Provide the (x, y) coordinate of the cell's center where the given text is located.  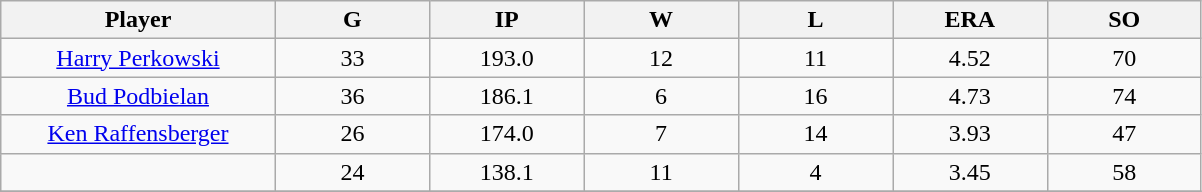
Bud Podbielan (138, 96)
36 (352, 96)
4 (815, 172)
26 (352, 134)
12 (661, 58)
L (815, 20)
G (352, 20)
4.52 (970, 58)
Harry Perkowski (138, 58)
Ken Raffensberger (138, 134)
47 (1124, 134)
16 (815, 96)
W (661, 20)
14 (815, 134)
ERA (970, 20)
193.0 (507, 58)
6 (661, 96)
33 (352, 58)
186.1 (507, 96)
3.45 (970, 172)
3.93 (970, 134)
58 (1124, 172)
SO (1124, 20)
7 (661, 134)
70 (1124, 58)
24 (352, 172)
174.0 (507, 134)
4.73 (970, 96)
138.1 (507, 172)
IP (507, 20)
Player (138, 20)
74 (1124, 96)
